Identify which cell holds the provided text, then report its (X, Y) central coordinate. 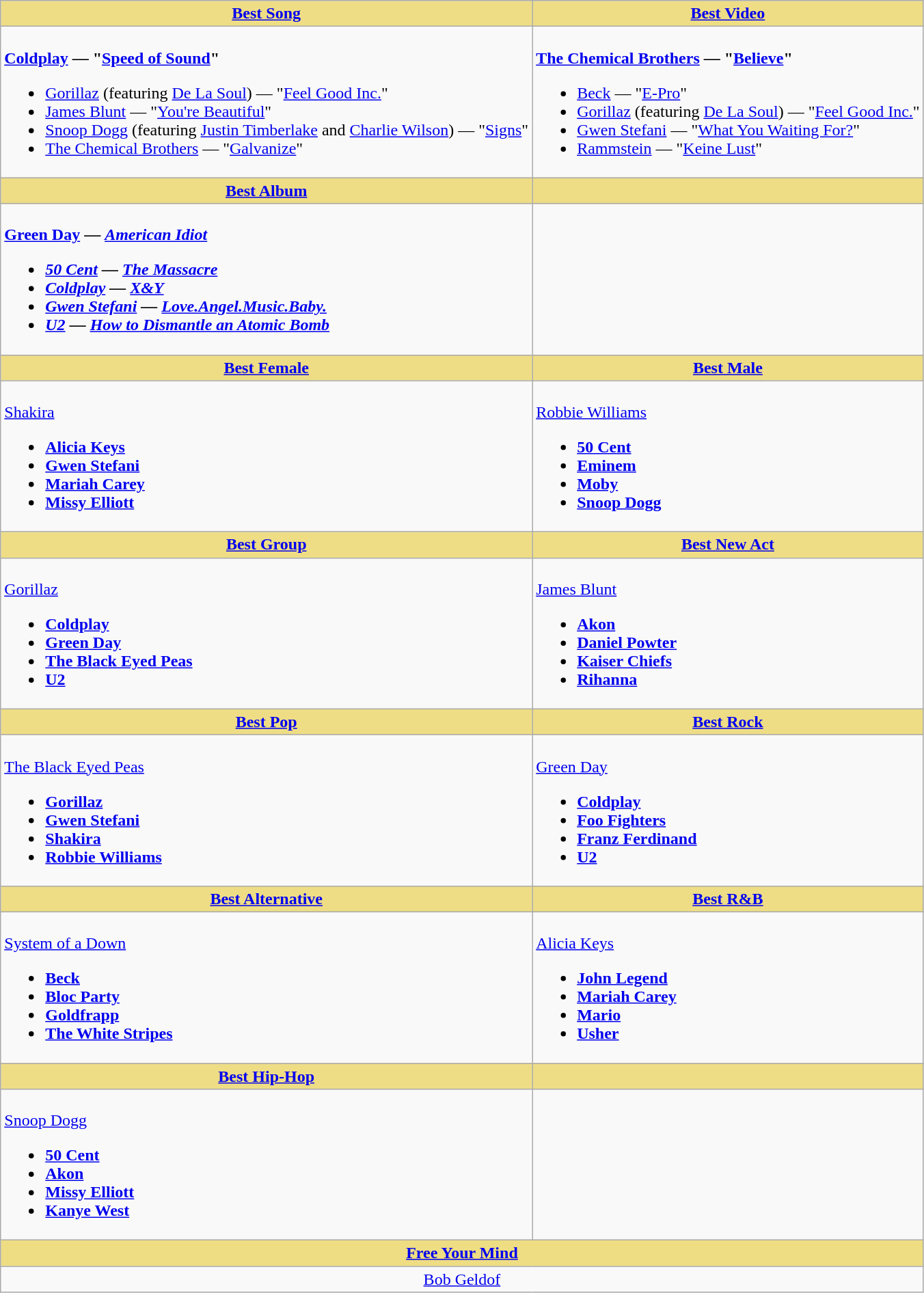
Best Pop (267, 722)
Best R&B (729, 899)
Best Alternative (267, 899)
ShakiraAlicia KeysGwen StefaniMariah CareyMissy Elliott (267, 457)
Best Group (267, 545)
Best Male (729, 368)
Best Video (729, 14)
Robbie Williams50 CentEminemMobySnoop Dogg (729, 457)
Bob Geldof (462, 1279)
Snoop Dogg50 CentAkonMissy ElliottKanye West (267, 1165)
Green Day — American Idiot50 Cent — The MassacreColdplay — X&YGwen Stefani — Love.Angel.Music.Baby.U2 — How to Dismantle an Atomic Bomb (267, 279)
Green DayColdplayFoo FightersFranz FerdinandU2 (729, 811)
Best New Act (729, 545)
Best Female (267, 368)
Best Song (267, 14)
Free Your Mind (462, 1253)
GorillazColdplayGreen DayThe Black Eyed PeasU2 (267, 633)
Alicia KeysJohn LegendMariah CareyMarioUsher (729, 987)
Best Album (267, 191)
The Black Eyed PeasGorillazGwen StefaniShakiraRobbie Williams (267, 811)
James BluntAkonDaniel PowterKaiser ChiefsRihanna (729, 633)
Best Rock (729, 722)
Best Hip-Hop (267, 1076)
System of a DownBeckBloc PartyGoldfrappThe White Stripes (267, 987)
